Find where the given text appears and provide that cell's center as (X, Y) coordinate. 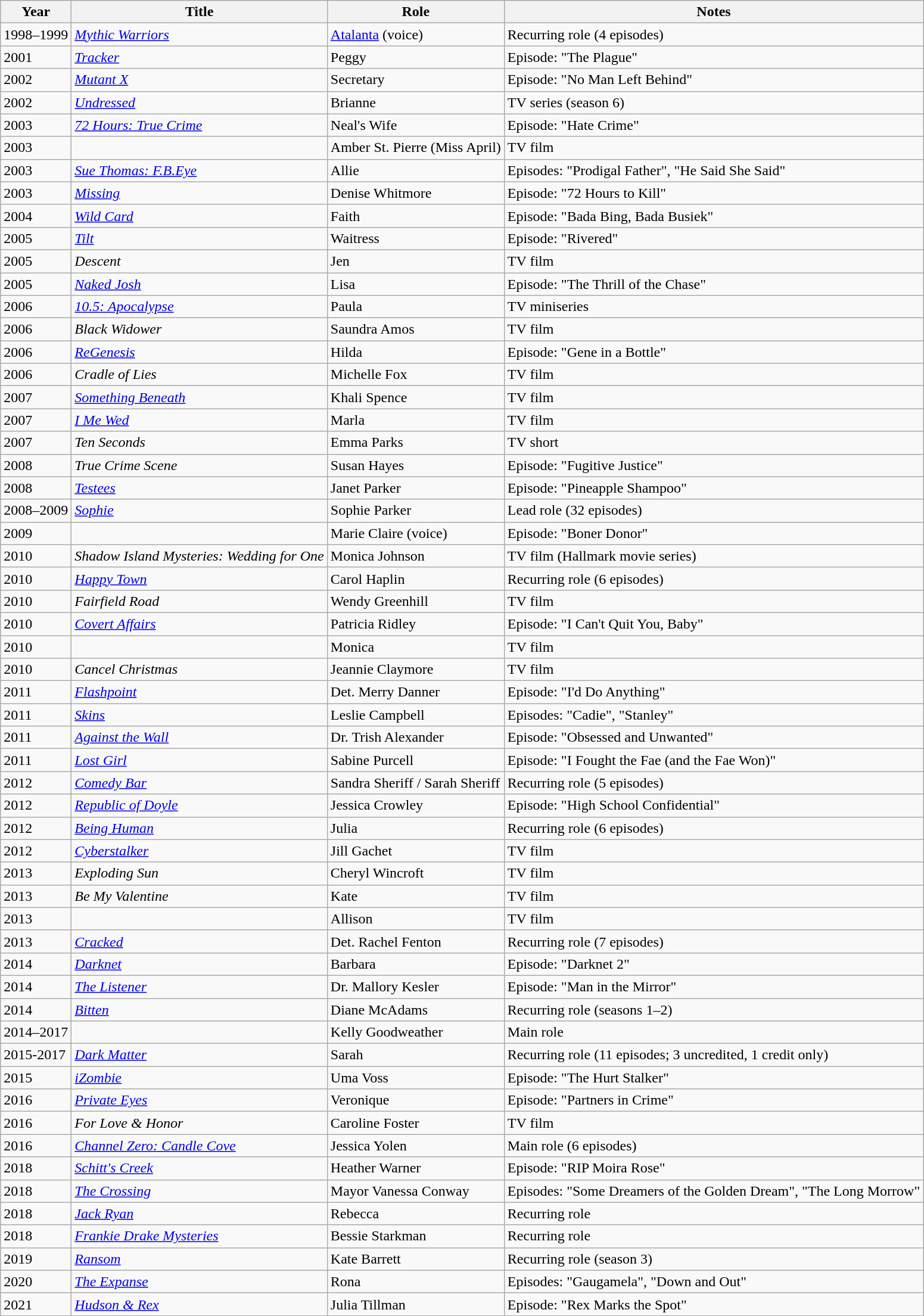
Jessica Crowley (416, 805)
72 Hours: True Crime (199, 125)
Jeannie Claymore (416, 670)
1998–1999 (36, 35)
Allison (416, 919)
Cancel Christmas (199, 670)
Year (36, 12)
I Me Wed (199, 420)
Notes (714, 12)
Recurring role (seasons 1–2) (714, 1010)
Episode: "Rex Marks the Spot" (714, 1304)
Sophie (199, 511)
Atalanta (voice) (416, 35)
Role (416, 12)
Neal's Wife (416, 125)
Episode: "Pineapple Shampoo" (714, 488)
Emma Parks (416, 443)
Recurring role (11 episodes; 3 uncredited, 1 credit only) (714, 1055)
Bitten (199, 1010)
The Listener (199, 987)
Episode: "I Fought the Fae (and the Fae Won)" (714, 760)
Flashpoint (199, 692)
For Love & Honor (199, 1123)
TV short (714, 443)
Episode: "Partners in Crime" (714, 1100)
Peggy (416, 57)
Episode: "I Can't Quit You, Baby" (714, 624)
Be My Valentine (199, 896)
Cheryl Wincroft (416, 873)
Testees (199, 488)
Lead role (32 episodes) (714, 511)
Hudson & Rex (199, 1304)
Episode: "Darknet 2" (714, 964)
Kate Barrett (416, 1259)
Jessica Yolen (416, 1146)
Episode: "RIP Moira Rose" (714, 1168)
2008–2009 (36, 511)
Mayor Vanessa Conway (416, 1191)
Ten Seconds (199, 443)
Undressed (199, 102)
2021 (36, 1304)
Covert Affairs (199, 624)
Against the Wall (199, 738)
Episode: "High School Confidential" (714, 805)
Jen (416, 261)
Episode: "The Thrill of the Chase" (714, 284)
Schitt's Creek (199, 1168)
Cyberstalker (199, 851)
Channel Zero: Candle Cove (199, 1146)
2009 (36, 533)
Rebecca (416, 1214)
Tracker (199, 57)
Fairfield Road (199, 601)
Monica Johnson (416, 556)
Sophie Parker (416, 511)
Denise Whitmore (416, 193)
Julia (416, 828)
Jack Ryan (199, 1214)
Rona (416, 1281)
Caroline Foster (416, 1123)
Darknet (199, 964)
Episode: "72 Hours to Kill" (714, 193)
Khali Spence (416, 397)
Episode: "Hate Crime" (714, 125)
Missing (199, 193)
TV film (Hallmark movie series) (714, 556)
Episode: "Boner Donor" (714, 533)
Episodes: "Gaugamela", "Down and Out" (714, 1281)
Recurring role (4 episodes) (714, 35)
Sandra Sheriff / Sarah Sheriff (416, 783)
Private Eyes (199, 1100)
Susan Hayes (416, 465)
Janet Parker (416, 488)
2020 (36, 1281)
Ransom (199, 1259)
2015-2017 (36, 1055)
Brianne (416, 102)
Hilda (416, 352)
True Crime Scene (199, 465)
Det. Merry Danner (416, 692)
Dark Matter (199, 1055)
Recurring role (season 3) (714, 1259)
Episode: "Fugitive Justice" (714, 465)
Episode: "The Hurt Stalker" (714, 1078)
Episode: "Gene in a Bottle" (714, 352)
Marla (416, 420)
2014–2017 (36, 1032)
Carol Haplin (416, 578)
Jill Gachet (416, 851)
Episode: "Man in the Mirror" (714, 987)
Lisa (416, 284)
Waitress (416, 238)
Episode: "No Man Left Behind" (714, 80)
Heather Warner (416, 1168)
Naked Josh (199, 284)
Monica (416, 646)
iZombie (199, 1078)
Patricia Ridley (416, 624)
Mutant X (199, 80)
Comedy Bar (199, 783)
Cradle of Lies (199, 375)
Episode: "I'd Do Anything" (714, 692)
Wild Card (199, 216)
Episode: "Obsessed and Unwanted" (714, 738)
TV miniseries (714, 307)
Mythic Warriors (199, 35)
Episodes: "Prodigal Father", "He Said She Said" (714, 170)
Sue Thomas: F.B.Eye (199, 170)
Exploding Sun (199, 873)
Skins (199, 715)
Det. Rachel Fenton (416, 941)
2019 (36, 1259)
Something Beneath (199, 397)
Descent (199, 261)
TV series (season 6) (714, 102)
10.5: Apocalypse (199, 307)
Kelly Goodweather (416, 1032)
2001 (36, 57)
Main role (6 episodes) (714, 1146)
Sabine Purcell (416, 760)
Title (199, 12)
Allie (416, 170)
Marie Claire (voice) (416, 533)
Republic of Doyle (199, 805)
The Crossing (199, 1191)
Recurring role (7 episodes) (714, 941)
Recurring role (5 episodes) (714, 783)
Black Widower (199, 329)
Episode: "Rivered" (714, 238)
Wendy Greenhill (416, 601)
Uma Voss (416, 1078)
Secretary (416, 80)
Dr. Trish Alexander (416, 738)
Tilt (199, 238)
Saundra Amos (416, 329)
Amber St. Pierre (Miss April) (416, 148)
Kate (416, 896)
Being Human (199, 828)
Bessie Starkman (416, 1236)
Lost Girl (199, 760)
Episode: "Bada Bing, Bada Busiek" (714, 216)
Shadow Island Mysteries: Wedding for One (199, 556)
Diane McAdams (416, 1010)
Frankie Drake Mysteries (199, 1236)
ReGenesis (199, 352)
Main role (714, 1032)
Happy Town (199, 578)
The Expanse (199, 1281)
Episode: "The Plague" (714, 57)
Episodes: "Some Dreamers of the Golden Dream", "The Long Morrow" (714, 1191)
Veronique (416, 1100)
Cracked (199, 941)
2015 (36, 1078)
Sarah (416, 1055)
Barbara (416, 964)
Episodes: "Cadie", "Stanley" (714, 715)
Julia Tillman (416, 1304)
Faith (416, 216)
Leslie Campbell (416, 715)
Michelle Fox (416, 375)
2004 (36, 216)
Dr. Mallory Kesler (416, 987)
Paula (416, 307)
